Search for the cell housing the specified text and yield its [X, Y] center coordinate. 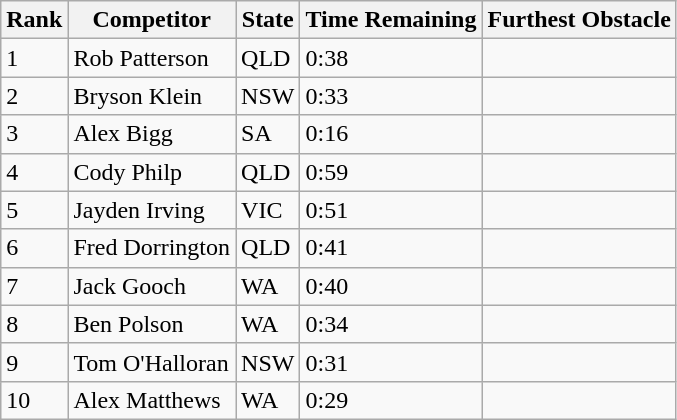
8 [34, 324]
0:34 [391, 324]
Tom O'Halloran [152, 362]
Furthest Obstacle [579, 20]
Fred Dorrington [152, 248]
0:29 [391, 400]
Alex Matthews [152, 400]
9 [34, 362]
Competitor [152, 20]
Time Remaining [391, 20]
6 [34, 248]
Rob Patterson [152, 58]
0:51 [391, 210]
Ben Polson [152, 324]
0:38 [391, 58]
Jayden Irving [152, 210]
SA [268, 134]
Jack Gooch [152, 286]
1 [34, 58]
Cody Philp [152, 172]
0:33 [391, 96]
0:16 [391, 134]
Rank [34, 20]
VIC [268, 210]
State [268, 20]
Bryson Klein [152, 96]
Alex Bigg [152, 134]
7 [34, 286]
0:41 [391, 248]
3 [34, 134]
0:40 [391, 286]
4 [34, 172]
2 [34, 96]
10 [34, 400]
0:31 [391, 362]
5 [34, 210]
0:59 [391, 172]
